Extract the [X, Y] coordinate from the center of the cell holding the provided text.  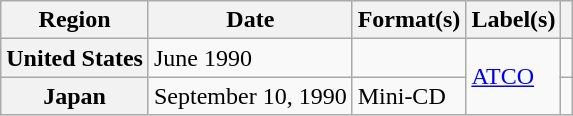
Label(s) [514, 20]
September 10, 1990 [250, 96]
Date [250, 20]
Japan [75, 96]
United States [75, 58]
June 1990 [250, 58]
Format(s) [409, 20]
Region [75, 20]
Mini-CD [409, 96]
ATCO [514, 77]
